Detect which cell encompasses the target text, then output its [x, y] center coordinate. 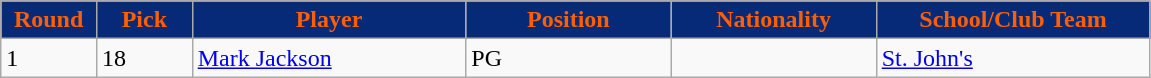
18 [144, 58]
School/Club Team [1013, 20]
Player [329, 20]
PG [568, 58]
1 [49, 58]
Pick [144, 20]
Position [568, 20]
Mark Jackson [329, 58]
Nationality [774, 20]
Round [49, 20]
St. John's [1013, 58]
